For the text-containing cell, return its midpoint in [X, Y] coordinate format. 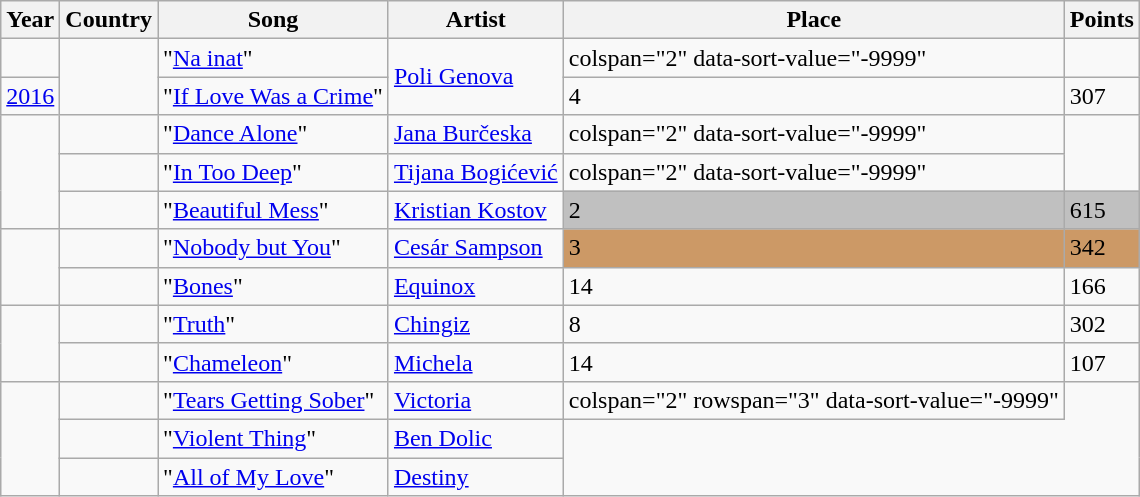
"Beautiful Mess" [274, 210]
Kristian Kostov [476, 210]
"In Too Deep" [274, 172]
Poli Genova [476, 77]
"Chameleon" [274, 362]
Ben Dolic [476, 438]
Michela [476, 362]
"Tears Getting Sober" [274, 400]
Cesár Sampson [476, 248]
Destiny [476, 477]
Tijana Bogićević [476, 172]
3 [814, 248]
Artist [476, 20]
Country [109, 20]
"Na inat" [274, 58]
302 [1102, 324]
"Nobody but You" [274, 248]
Song [274, 20]
307 [1102, 96]
Chingiz [476, 324]
"Truth" [274, 324]
Victoria [476, 400]
342 [1102, 248]
"Dance Alone" [274, 134]
Place [814, 20]
Jana Burčeska [476, 134]
107 [1102, 362]
Equinox [476, 286]
2 [814, 210]
"Violent Thing" [274, 438]
colspan="2" rowspan="3" data-sort-value="-9999" [814, 400]
Points [1102, 20]
8 [814, 324]
2016 [30, 96]
Year [30, 20]
"Bones" [274, 286]
"All of My Love" [274, 477]
166 [1102, 286]
"If Love Was a Crime" [274, 96]
4 [814, 96]
615 [1102, 210]
